Detect which cell encompasses the target text, then output its [X, Y] center coordinate. 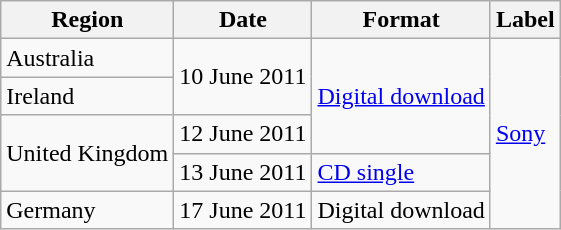
12 June 2011 [243, 134]
United Kingdom [88, 153]
Date [243, 20]
Germany [88, 210]
Australia [88, 58]
Format [401, 20]
10 June 2011 [243, 77]
13 June 2011 [243, 172]
Sony [525, 134]
Label [525, 20]
Region [88, 20]
Ireland [88, 96]
CD single [401, 172]
17 June 2011 [243, 210]
